Capture the cell that displays the provided text and extract its [X, Y] central coordinate. 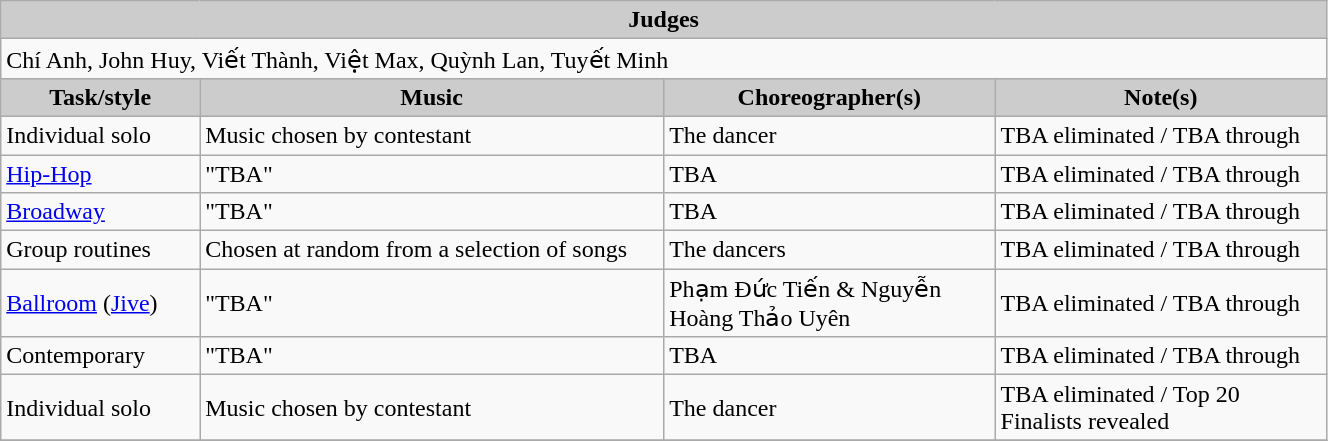
Judges [664, 20]
The dancers [830, 250]
Group routines [100, 250]
Hip-Hop [100, 173]
Contemporary [100, 356]
Note(s) [1160, 97]
Ballroom (Jive) [100, 303]
Phạm Đức Tiến & Nguyễn Hoàng Thảo Uyên [830, 303]
Music [432, 97]
TBA eliminated / Top 20 Finalists revealed [1160, 408]
Chí Anh, John Huy, Viết Thành, Việt Max, Quỳnh Lan, Tuyết Minh [664, 59]
Chosen at random from a selection of songs [432, 250]
Broadway [100, 212]
Choreographer(s) [830, 97]
Task/style [100, 97]
